Identify which cell holds the provided text, then report its [X, Y] central coordinate. 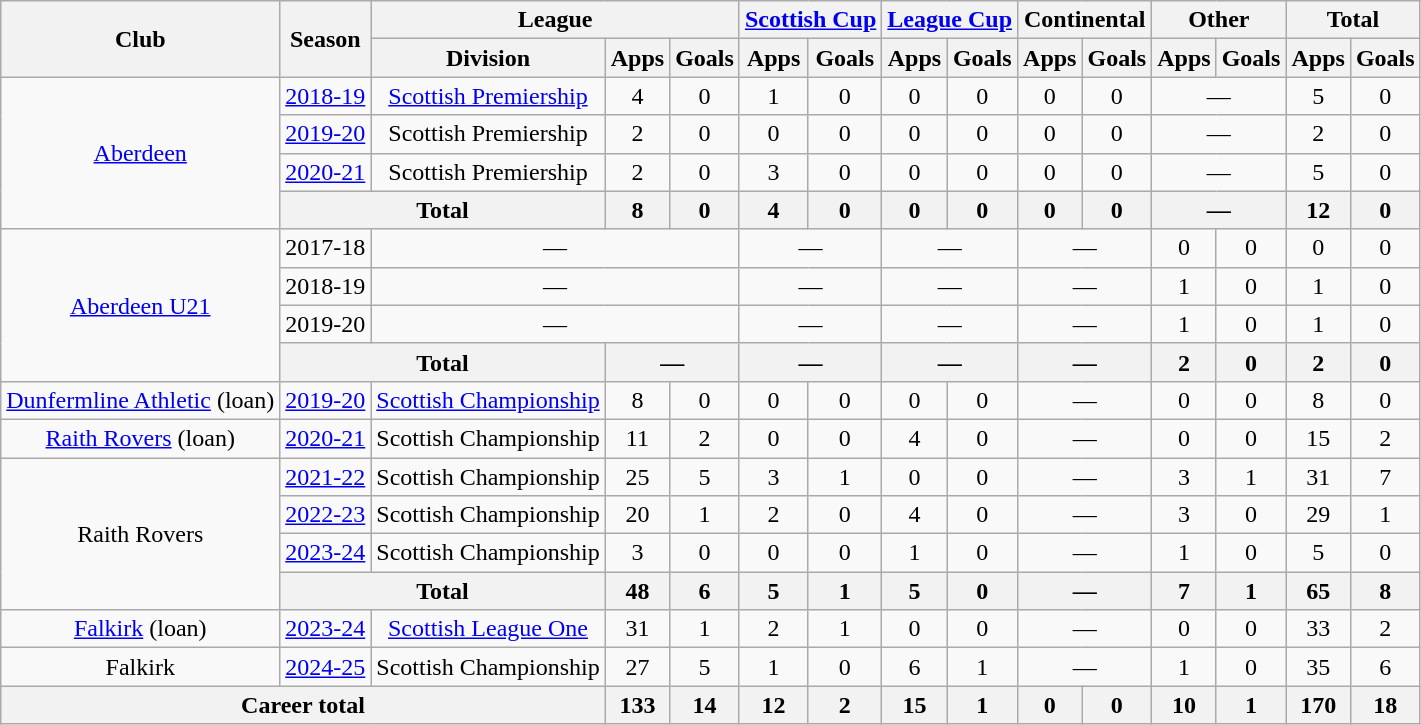
35 [1318, 667]
65 [1318, 591]
Dunfermline Athletic (loan) [140, 400]
Season [326, 39]
Aberdeen [140, 153]
48 [637, 591]
10 [1184, 705]
League [556, 20]
Continental [1085, 20]
27 [637, 667]
Scottish League One [488, 629]
11 [637, 438]
Scottish Cup [810, 20]
Falkirk (loan) [140, 629]
18 [1385, 705]
14 [705, 705]
Career total [303, 705]
League Cup [950, 20]
Raith Rovers (loan) [140, 438]
170 [1318, 705]
33 [1318, 629]
25 [637, 477]
29 [1318, 515]
Other [1219, 20]
Division [488, 58]
Club [140, 39]
133 [637, 705]
2024-25 [326, 667]
Aberdeen U21 [140, 305]
20 [637, 515]
Raith Rovers [140, 534]
2021-22 [326, 477]
2022-23 [326, 515]
2017-18 [326, 248]
Falkirk [140, 667]
